Detect which cell encompasses the target text, then output its (X, Y) center coordinate. 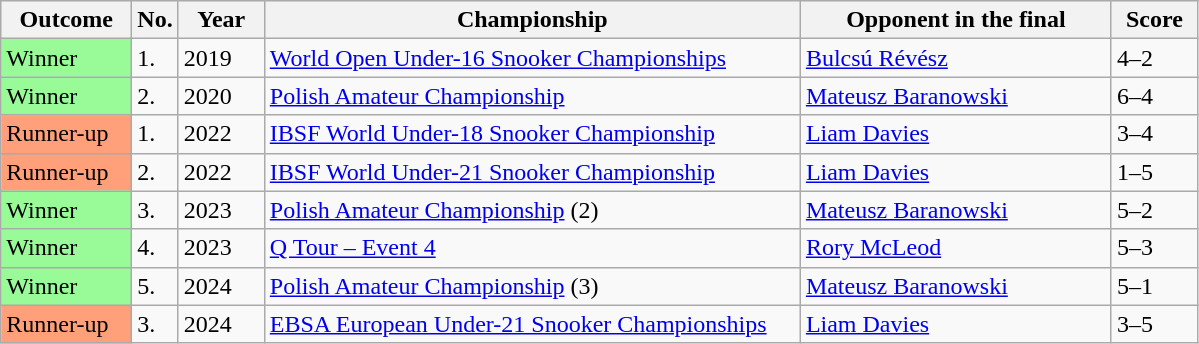
Score (1154, 20)
2019 (221, 58)
World Open Under-16 Snooker Championships (532, 58)
Championship (532, 20)
IBSF World Under-18 Snooker Championship (532, 134)
Q Tour – Event 4 (532, 248)
Opponent in the final (956, 20)
4. (155, 248)
Polish Amateur Championship (532, 96)
Bulcsú Révész (956, 58)
5–2 (1154, 210)
IBSF World Under-21 Snooker Championship (532, 172)
No. (155, 20)
5. (155, 286)
5–1 (1154, 286)
1–5 (1154, 172)
Rory McLeod (956, 248)
Polish Amateur Championship (3) (532, 286)
2020 (221, 96)
6–4 (1154, 96)
Outcome (66, 20)
Polish Amateur Championship (2) (532, 210)
3–4 (1154, 134)
3–5 (1154, 324)
5–3 (1154, 248)
4–2 (1154, 58)
EBSA European Under-21 Snooker Championships (532, 324)
Year (221, 20)
